For the text-containing cell, return its midpoint in [X, Y] coordinate format. 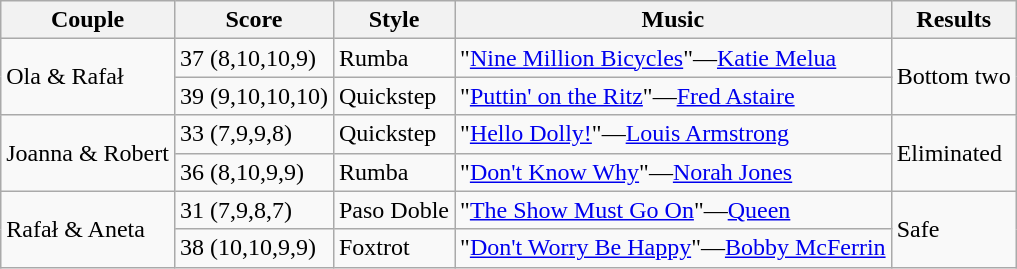
Style [394, 20]
Score [254, 20]
Rafał & Aneta [88, 229]
39 (9,10,10,10) [254, 96]
38 (10,10,9,9) [254, 248]
"Don't Worry Be Happy"—Bobby McFerrin [674, 248]
37 (8,10,10,9) [254, 58]
"Don't Know Why"—Norah Jones [674, 172]
"Nine Million Bicycles"—Katie Melua [674, 58]
Music [674, 20]
Ola & Rafał [88, 77]
Bottom two [954, 77]
31 (7,9,8,7) [254, 210]
33 (7,9,9,8) [254, 134]
Foxtrot [394, 248]
36 (8,10,9,9) [254, 172]
Joanna & Robert [88, 153]
"The Show Must Go On"—Queen [674, 210]
"Puttin' on the Ritz"—Fred Astaire [674, 96]
Safe [954, 229]
Couple [88, 20]
Eliminated [954, 153]
"Hello Dolly!"—Louis Armstrong [674, 134]
Results [954, 20]
Paso Doble [394, 210]
